Pinpoint the cell where the given text exists, returning its (X, Y) midpoint coordinate. 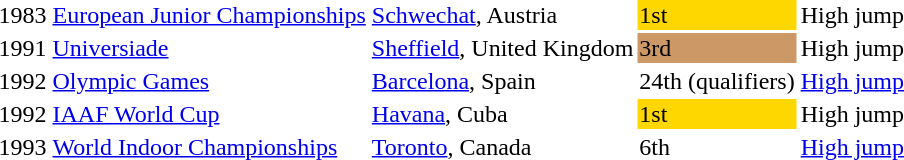
Barcelona, Spain (502, 81)
Olympic Games (209, 81)
3rd (717, 48)
Sheffield, United Kingdom (502, 48)
Havana, Cuba (502, 114)
24th (qualifiers) (717, 81)
Schwechat, Austria (502, 15)
Universiade (209, 48)
IAAF World Cup (209, 114)
European Junior Championships (209, 15)
